Provide the [X, Y] coordinate of the cell's center where the given text is located.  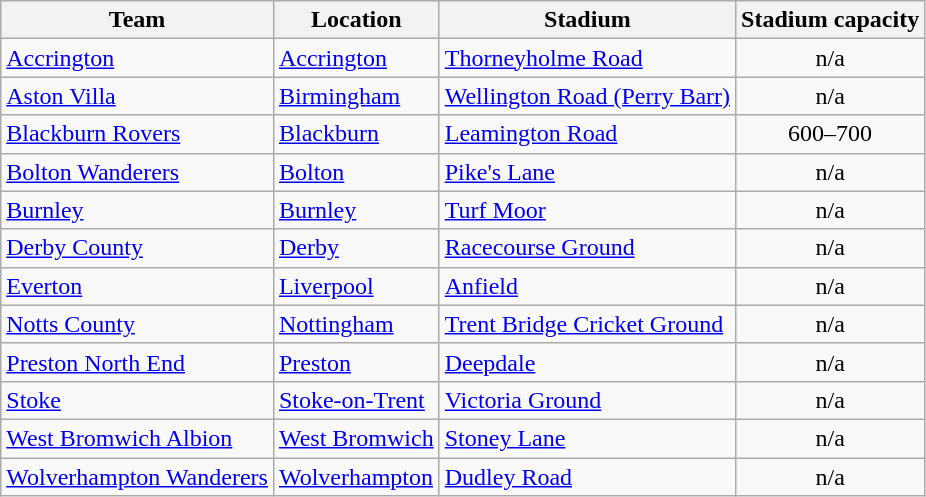
Dudley Road [587, 477]
Thorneyholme Road [587, 58]
Victoria Ground [587, 400]
Stadium [587, 20]
Aston Villa [138, 96]
Stoney Lane [587, 438]
Derby County [138, 248]
Blackburn [356, 134]
600–700 [830, 134]
Preston [356, 362]
West Bromwich [356, 438]
Team [138, 20]
Stoke-on-Trent [356, 400]
Wolverhampton Wanderers [138, 477]
Nottingham [356, 324]
Wellington Road (Perry Barr) [587, 96]
Derby [356, 248]
Trent Bridge Cricket Ground [587, 324]
Anfield [587, 286]
Pike's Lane [587, 172]
Location [356, 20]
Liverpool [356, 286]
Preston North End [138, 362]
Wolverhampton [356, 477]
Racecourse Ground [587, 248]
Turf Moor [587, 210]
Birmingham [356, 96]
Bolton Wanderers [138, 172]
Deepdale [587, 362]
West Bromwich Albion [138, 438]
Bolton [356, 172]
Notts County [138, 324]
Leamington Road [587, 134]
Blackburn Rovers [138, 134]
Stoke [138, 400]
Stadium capacity [830, 20]
Everton [138, 286]
